Capture the cell that displays the provided text and extract its (X, Y) central coordinate. 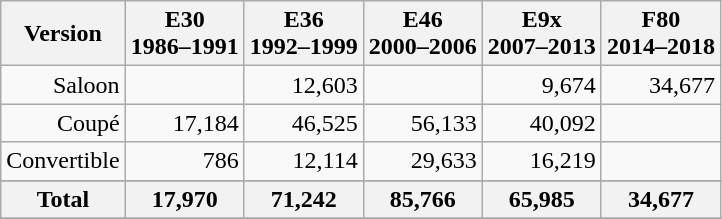
71,242 (304, 199)
Total (63, 199)
Coupé (63, 123)
E9x2007–2013 (542, 34)
9,674 (542, 85)
16,219 (542, 161)
Convertible (63, 161)
E361992–1999 (304, 34)
85,766 (422, 199)
17,184 (184, 123)
65,985 (542, 199)
12,114 (304, 161)
Saloon (63, 85)
E301986–1991 (184, 34)
12,603 (304, 85)
40,092 (542, 123)
56,133 (422, 123)
29,633 (422, 161)
E462000–2006 (422, 34)
786 (184, 161)
Version (63, 34)
46,525 (304, 123)
F802014–2018 (660, 34)
17,970 (184, 199)
